Scan for the cell matching the given text and deliver its [x, y] coordinate at center. 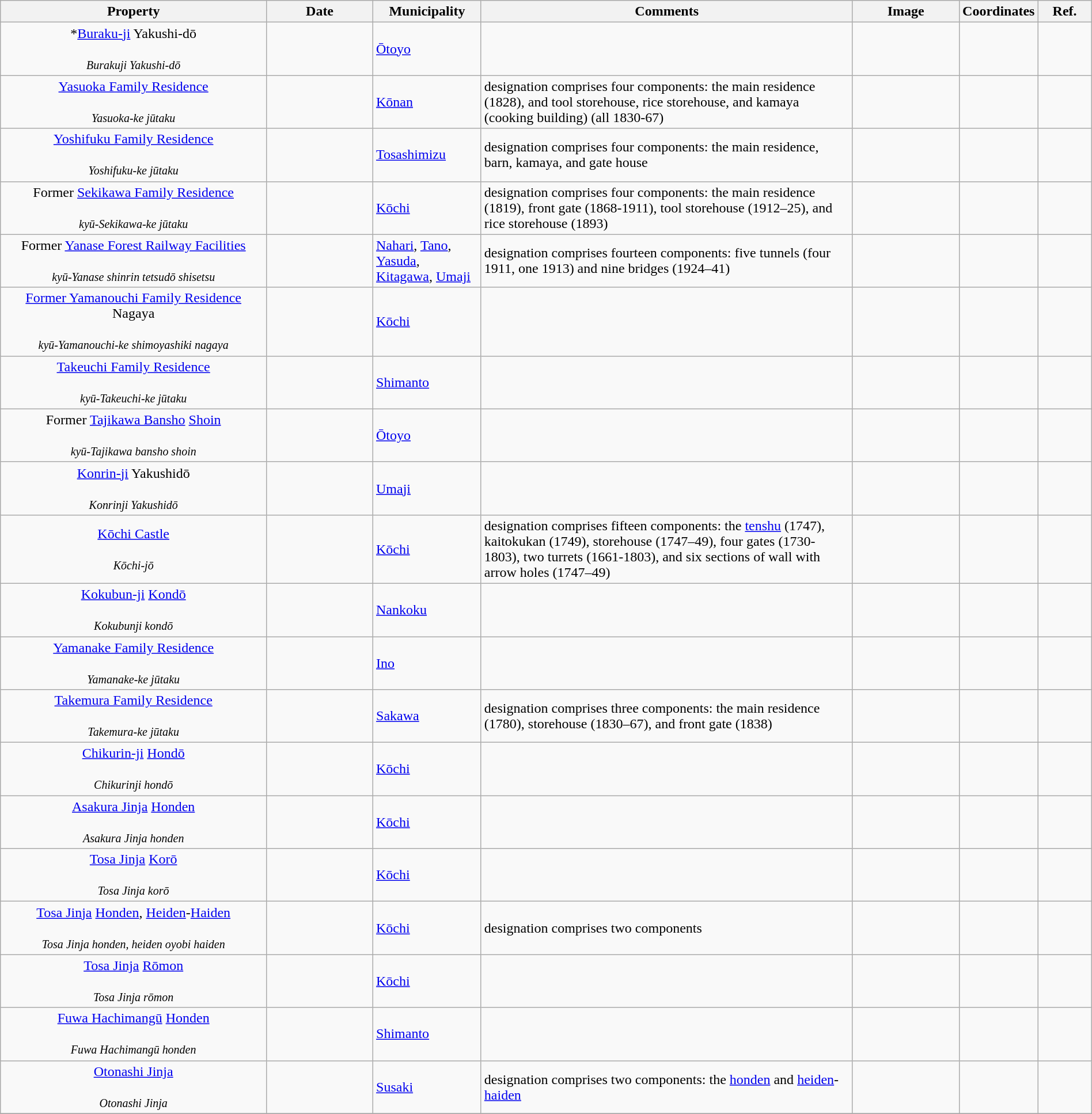
Coordinates [999, 12]
Former Tajikawa Bansho Shoinkyū-Tajikawa bansho shoin [134, 435]
Chikurin-ji HondōChikurinji hondō [134, 769]
Yoshifuku Family ResidenceYoshifuku-ke jūtaku [134, 155]
Tosa Jinja Honden, Heiden-Haiden Tosa Jinja honden, heiden oyobi haiden [134, 928]
Otonashi JinjaOtonashi Jinja [134, 1087]
designation comprises three components: the main residence (1780), storehouse (1830–67), and front gate (1838) [667, 716]
designation comprises fourteen components: five tunnels (four 1911, one 1913) and nine bridges (1924–41) [667, 261]
Kōchi CastleKōchi-jō [134, 549]
Image [905, 12]
Fuwa Hachimangū HondenFuwa Hachimangū honden [134, 1034]
Yasuoka Family ResidenceYasuoka-ke jūtaku [134, 102]
Konrin-ji YakushidōKonrinji Yakushidō [134, 488]
*Buraku-ji Yakushi-dōBurakuji Yakushi-dō [134, 49]
Susaki [427, 1087]
designation comprises four components: the main residence, barn, kamaya, and gate house [667, 155]
designation comprises four components: the main residence (1828), and tool storehouse, rice storehouse, and kamaya (cooking building) (all 1830-67) [667, 102]
Sakawa [427, 716]
Kōnan [427, 102]
Former Yamanouchi Family Residence Nagayakyū-Yamanouchi-ke shimoyashiki nagaya [134, 321]
Ref. [1064, 12]
designation comprises two components: the honden and heiden-haiden [667, 1087]
Tosa Jinja RōmonTosa Jinja rōmon [134, 981]
Nankoku [427, 610]
Municipality [427, 12]
Date [320, 12]
Umaji [427, 488]
Tosashimizu [427, 155]
Ino [427, 663]
Yamanake Family ResidenceYamanake-ke jūtaku [134, 663]
Asakura Jinja HondenAsakura Jinja honden [134, 822]
Comments [667, 12]
Property [134, 12]
Takemura Family ResidenceTakemura-ke jūtaku [134, 716]
Tosa Jinja KorōTosa Jinja korō [134, 875]
designation comprises four components: the main residence (1819), front gate (1868-1911), tool storehouse (1912–25), and rice storehouse (1893) [667, 208]
Former Yanase Forest Railway Facilitieskyū-Yanase shinrin tetsudō shisetsu [134, 261]
Takeuchi Family Residencekyū-Takeuchi-ke jūtaku [134, 382]
designation comprises two components [667, 928]
Nahari, Tano, Yasuda, Kitagawa, Umaji [427, 261]
Former Sekikawa Family Residencekyū-Sekikawa-ke jūtaku [134, 208]
Kokubun-ji KondōKokubunji kondō [134, 610]
